From the cell containing the given text, extract its center point as (X, Y) coordinate. 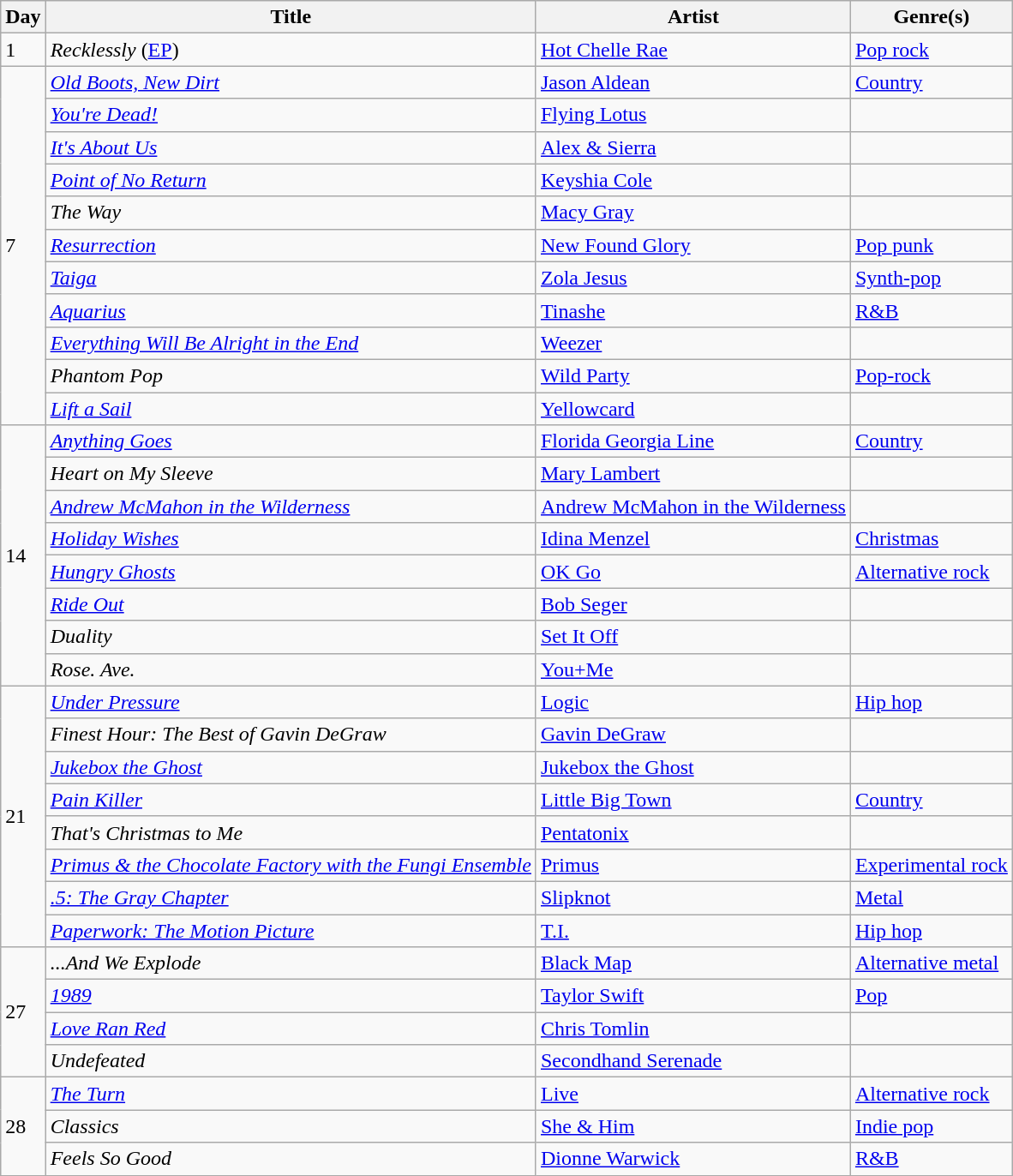
27 (23, 1012)
Taylor Swift (692, 996)
Metal (931, 897)
Love Ran Red (291, 1029)
Artist (692, 17)
It's About Us (291, 147)
Set It Off (692, 637)
Title (291, 17)
Under Pressure (291, 702)
Yellowcard (692, 409)
...And We Explode (291, 963)
Recklessly (EP) (291, 50)
New Found Glory (692, 245)
You+Me (692, 669)
Slipknot (692, 897)
Weezer (692, 343)
T.I. (692, 930)
Logic (692, 702)
Indie pop (931, 1126)
Genre(s) (931, 17)
Macy Gray (692, 213)
Old Boots, New Dirt (291, 82)
Alternative metal (931, 963)
Tinashe (692, 310)
Secondhand Serenade (692, 1061)
Mary Lambert (692, 474)
Jason Aldean (692, 82)
14 (23, 555)
Paperwork: The Motion Picture (291, 930)
7 (23, 245)
Pop (931, 996)
Lift a Sail (291, 409)
Little Big Town (692, 800)
21 (23, 816)
.5: The Gray Chapter (291, 897)
Heart on My Sleeve (291, 474)
Keyshia Cole (692, 180)
Ride Out (291, 604)
Resurrection (291, 245)
Pop rock (931, 50)
Rose. Ave. (291, 669)
Pentatonix (692, 832)
Day (23, 17)
Everything Will Be Alright in the End (291, 343)
Point of No Return (291, 180)
Live (692, 1094)
Wild Party (692, 375)
Duality (291, 637)
28 (23, 1126)
Phantom Pop (291, 375)
The Way (291, 213)
Gavin DeGraw (692, 735)
Synth-pop (931, 278)
Idina Menzel (692, 539)
Christmas (931, 539)
That's Christmas to Me (291, 832)
Experimental rock (931, 865)
Finest Hour: The Best of Gavin DeGraw (291, 735)
1989 (291, 996)
Chris Tomlin (692, 1029)
You're Dead! (291, 115)
Dionne Warwick (692, 1159)
Hot Chelle Rae (692, 50)
Holiday Wishes (291, 539)
Bob Seger (692, 604)
Primus (692, 865)
She & Him (692, 1126)
Alex & Sierra (692, 147)
Zola Jesus (692, 278)
Taiga (291, 278)
1 (23, 50)
Pop punk (931, 245)
Undefeated (291, 1061)
Anything Goes (291, 441)
The Turn (291, 1094)
Hungry Ghosts (291, 572)
Pop-rock (931, 375)
Classics (291, 1126)
Feels So Good (291, 1159)
Florida Georgia Line (692, 441)
Aquarius (291, 310)
Black Map (692, 963)
Pain Killer (291, 800)
Primus & the Chocolate Factory with the Fungi Ensemble (291, 865)
OK Go (692, 572)
Flying Lotus (692, 115)
